Locate the cell with the specified text and output its (x, y) center coordinate. 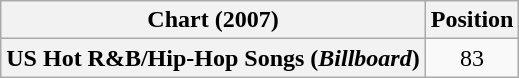
83 (472, 58)
Chart (2007) (213, 20)
US Hot R&B/Hip-Hop Songs (Billboard) (213, 58)
Position (472, 20)
